Detect which cell encompasses the target text, then output its (X, Y) center coordinate. 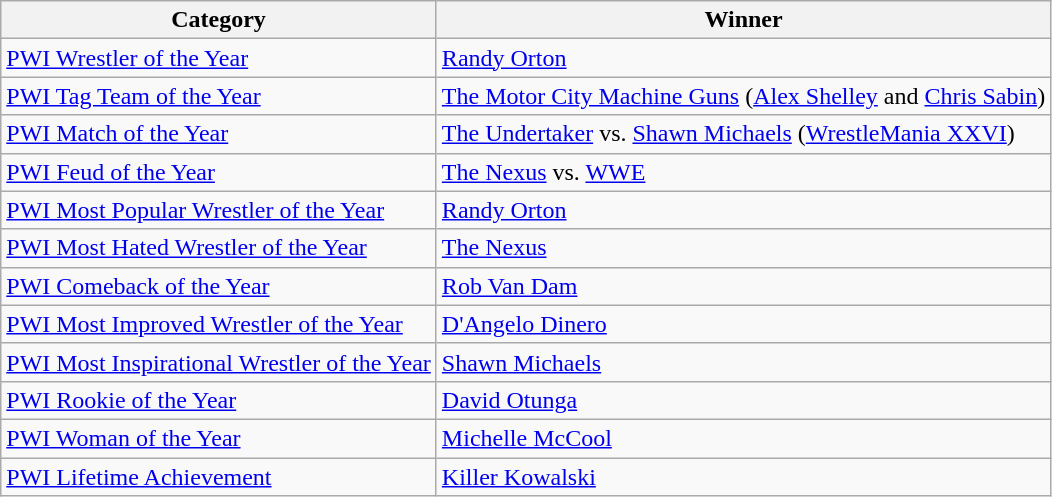
Michelle McCool (743, 438)
The Undertaker vs. Shawn Michaels (WrestleMania XXVI) (743, 134)
PWI Comeback of the Year (219, 286)
David Otunga (743, 400)
The Motor City Machine Guns (Alex Shelley and Chris Sabin) (743, 96)
Shawn Michaels (743, 362)
PWI Most Improved Wrestler of the Year (219, 324)
Category (219, 20)
PWI Most Popular Wrestler of the Year (219, 210)
PWI Most Inspirational Wrestler of the Year (219, 362)
The Nexus vs. WWE (743, 172)
Killer Kowalski (743, 477)
The Nexus (743, 248)
PWI Tag Team of the Year (219, 96)
PWI Woman of the Year (219, 438)
PWI Rookie of the Year (219, 400)
Rob Van Dam (743, 286)
Winner (743, 20)
PWI Lifetime Achievement (219, 477)
D'Angelo Dinero (743, 324)
PWI Most Hated Wrestler of the Year (219, 248)
PWI Match of the Year (219, 134)
PWI Feud of the Year (219, 172)
PWI Wrestler of the Year (219, 58)
